Detect which cell encompasses the target text, then output its [x, y] center coordinate. 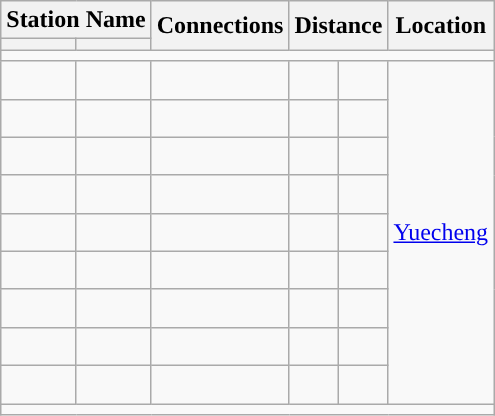
Connections [220, 26]
Distance [338, 26]
Yuecheng [441, 232]
Location [441, 26]
Station Name [76, 20]
